Scan for the cell matching the given text and deliver its [x, y] coordinate at center. 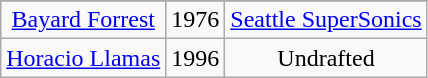
1976 [196, 20]
Seattle SuperSonics [326, 20]
Undrafted [326, 58]
Bayard Forrest [84, 20]
Horacio Llamas [84, 58]
1996 [196, 58]
